Detect which cell encompasses the target text, then output its (x, y) center coordinate. 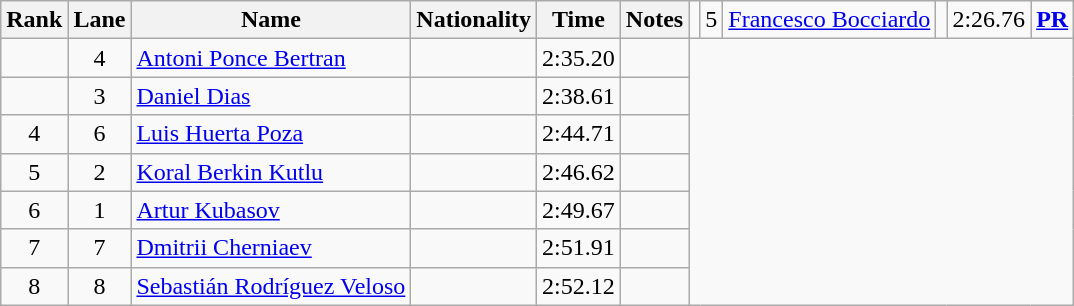
Time (579, 20)
Sebastián Rodríguez Veloso (271, 286)
Nationality (474, 20)
2:44.71 (579, 134)
Francesco Bocciardo (830, 20)
Daniel Dias (271, 96)
2 (100, 172)
2:38.61 (579, 96)
Notes (654, 20)
Antoni Ponce Bertran (271, 58)
2:52.12 (579, 286)
Name (271, 20)
Lane (100, 20)
Artur Kubasov (271, 210)
Luis Huerta Poza (271, 134)
3 (100, 96)
2:49.67 (579, 210)
2:51.91 (579, 248)
2:46.62 (579, 172)
1 (100, 210)
2:26.76 (989, 20)
PR (1052, 20)
Rank (34, 20)
Koral Berkin Kutlu (271, 172)
Dmitrii Cherniaev (271, 248)
2:35.20 (579, 58)
